Find where the given text appears and provide that cell's center as [X, Y] coordinate. 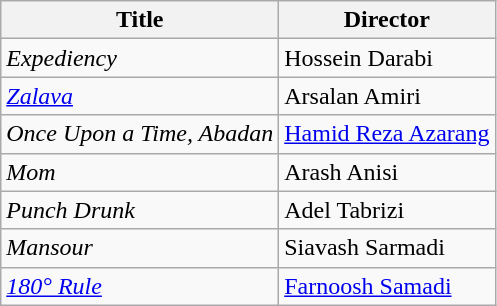
Siavash Sarmadi [387, 248]
Director [387, 20]
Farnoosh Samadi [387, 286]
Mansour [140, 248]
Hossein Darabi [387, 58]
Once Upon a Time, Abadan [140, 134]
Title [140, 20]
Arash Anisi [387, 172]
Mom [140, 172]
Zalava [140, 96]
Hamid Reza Azarang [387, 134]
Punch Drunk [140, 210]
Adel Tabrizi [387, 210]
Arsalan Amiri [387, 96]
180° Rule [140, 286]
Expediency [140, 58]
